Detect which cell encompasses the target text, then output its (X, Y) center coordinate. 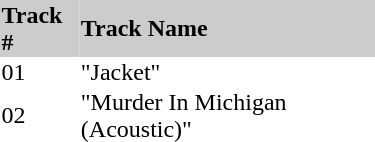
01 (40, 72)
"Jacket" (227, 72)
Track # (40, 28)
Track Name (227, 28)
